For the text-containing cell, return its midpoint in [X, Y] coordinate format. 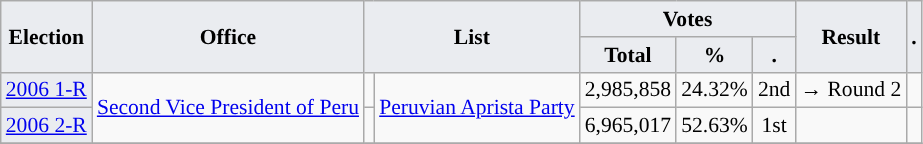
Second Vice President of Peru [228, 108]
2nd [774, 90]
24.32% [714, 90]
Result [850, 36]
2006 2-R [46, 126]
2,985,858 [628, 90]
% [714, 55]
→ Round 2 [850, 90]
Election [46, 36]
Total [628, 55]
Office [228, 36]
Peruvian Aprista Party [477, 108]
52.63% [714, 126]
1st [774, 126]
6,965,017 [628, 126]
Votes [688, 19]
2006 1-R [46, 90]
List [472, 36]
